From the cell containing the given text, extract its center point as [X, Y] coordinate. 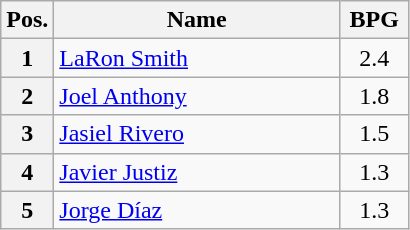
2.4 [374, 58]
1 [28, 58]
1.8 [374, 96]
Pos. [28, 20]
Joel Anthony [197, 96]
5 [28, 210]
LaRon Smith [197, 58]
4 [28, 172]
1.5 [374, 134]
BPG [374, 20]
2 [28, 96]
Name [197, 20]
Javier Justiz [197, 172]
Jasiel Rivero [197, 134]
Jorge Díaz [197, 210]
3 [28, 134]
